Output the (x, y) coordinate of the center of the cell containing the given text.  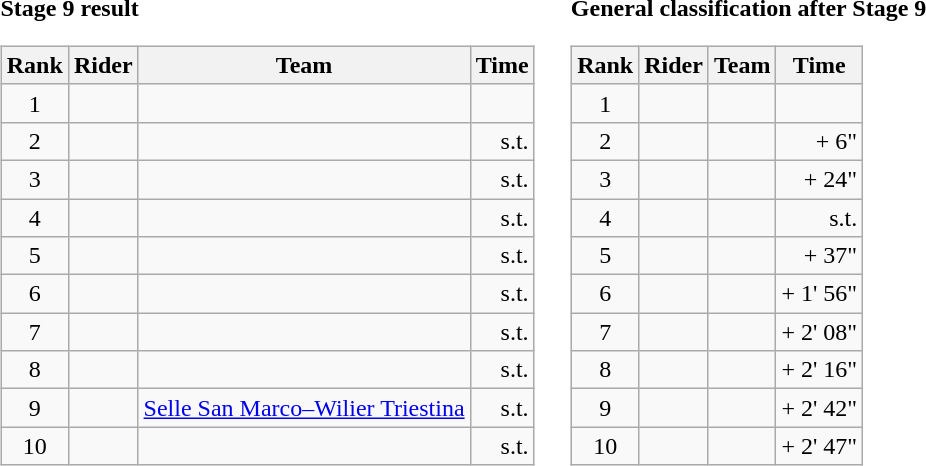
+ 24" (820, 179)
+ 2' 47" (820, 446)
+ 1' 56" (820, 294)
+ 6" (820, 141)
+ 37" (820, 256)
Selle San Marco–Wilier Triestina (304, 408)
+ 2' 16" (820, 370)
+ 2' 42" (820, 408)
+ 2' 08" (820, 332)
